Capture the cell that displays the provided text and extract its (X, Y) central coordinate. 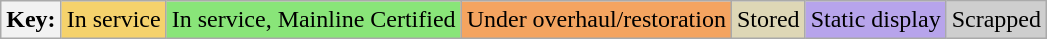
Scrapped (996, 20)
In service (114, 20)
In service, Mainline Certified (314, 20)
Key: (31, 20)
Stored (768, 20)
Static display (876, 20)
Under overhaul/restoration (596, 20)
